Find where the given text appears and provide that cell's center as (x, y) coordinate. 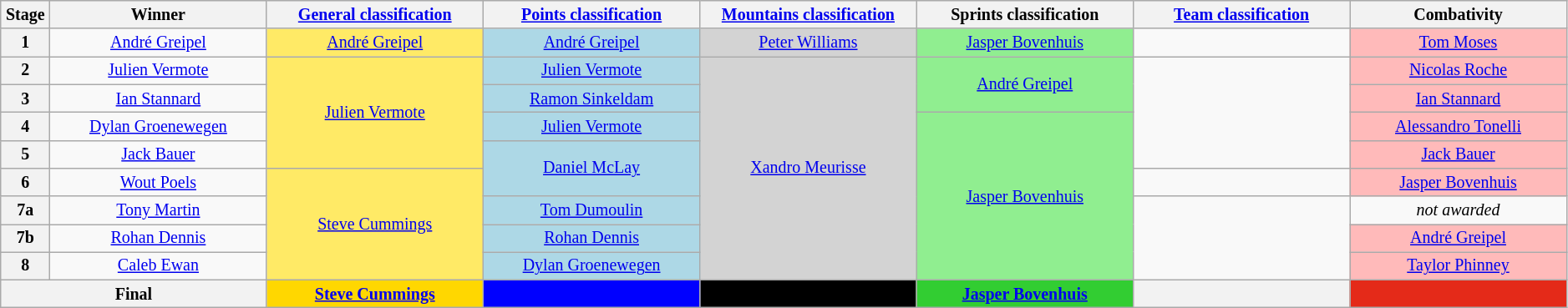
3 (25, 98)
5 (25, 154)
Caleb Ewan (159, 265)
Tom Dumoulin (591, 210)
Nicolas Roche (1459, 70)
Daniel McLay (591, 169)
4 (25, 127)
2 (25, 70)
8 (25, 265)
7b (25, 239)
General classification (374, 15)
not awarded (1459, 210)
Team classification (1241, 15)
Tony Martin (159, 210)
6 (25, 182)
1 (25, 43)
7a (25, 210)
Points classification (591, 15)
Xandro Meurisse (809, 169)
Final (134, 294)
Taylor Phinney (1459, 265)
Winner (159, 15)
Tom Moses (1459, 43)
Combativity (1459, 15)
Mountains classification (809, 15)
Stage (25, 15)
Sprints classification (1024, 15)
Peter Williams (809, 43)
Wout Poels (159, 182)
Alessandro Tonelli (1459, 127)
Ramon Sinkeldam (591, 98)
